Locate the cell with the specified text and output its (X, Y) center coordinate. 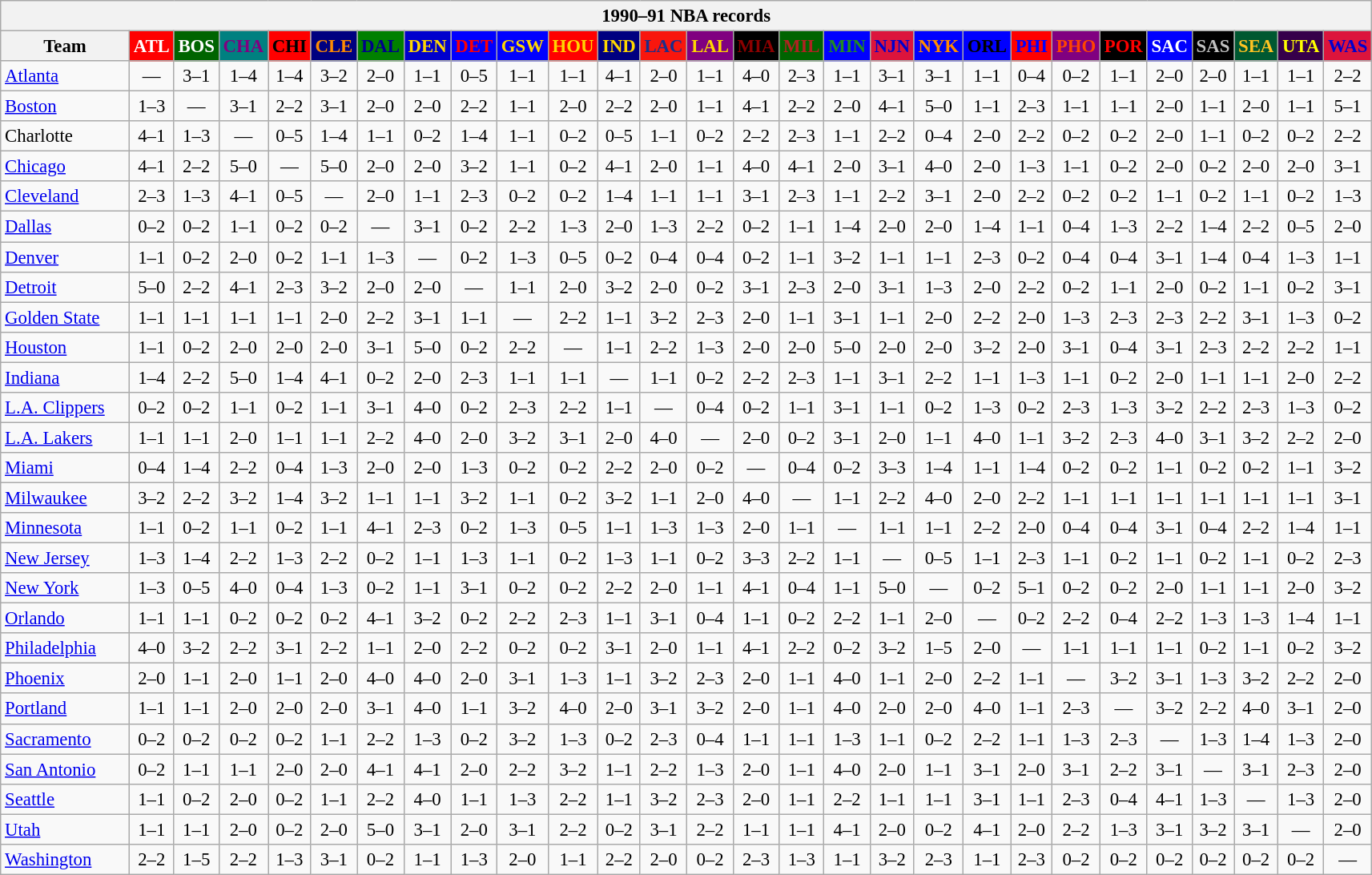
Orlando (66, 619)
NJN (892, 46)
NYK (939, 46)
WAS (1348, 46)
Charlotte (66, 136)
New Jersey (66, 558)
Detroit (66, 287)
Indiana (66, 377)
DEN (428, 46)
CLE (333, 46)
Sacramento (66, 739)
PHI (1032, 46)
SAS (1213, 46)
L.A. Lakers (66, 437)
Team (66, 46)
Washington (66, 860)
GSW (522, 46)
LAC (663, 46)
BOS (196, 46)
Boston (66, 107)
Cleveland (66, 196)
SEA (1256, 46)
UTA (1301, 46)
MIA (756, 46)
Denver (66, 257)
ATL (151, 46)
LAL (710, 46)
Miami (66, 468)
San Antonio (66, 769)
Golden State (66, 317)
Seattle (66, 799)
Milwaukee (66, 498)
Utah (66, 829)
Houston (66, 347)
DAL (381, 46)
POR (1123, 46)
Portland (66, 709)
HOU (573, 46)
CHA (243, 46)
SAC (1169, 46)
ORL (987, 46)
Phoenix (66, 679)
IND (619, 46)
MIN (847, 46)
Atlanta (66, 76)
L.A. Clippers (66, 408)
PHO (1076, 46)
Minnesota (66, 528)
New York (66, 588)
1990–91 NBA records (686, 16)
Philadelphia (66, 648)
DET (474, 46)
Chicago (66, 167)
MIL (802, 46)
Dallas (66, 227)
CHI (289, 46)
